Scan for the cell matching the given text and deliver its (x, y) coordinate at center. 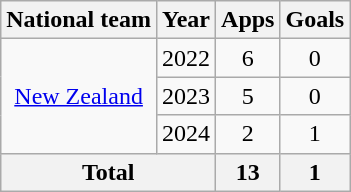
Goals (315, 20)
Apps (248, 20)
2022 (186, 58)
13 (248, 172)
6 (248, 58)
Year (186, 20)
National team (79, 20)
2023 (186, 96)
New Zealand (79, 96)
2024 (186, 134)
2 (248, 134)
5 (248, 96)
Total (108, 172)
